Extract the (X, Y) coordinate from the center of the cell holding the provided text.  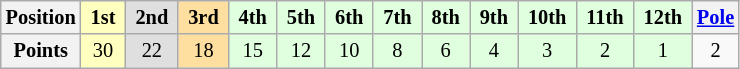
12th (663, 17)
10th (547, 17)
3 (547, 51)
4th (253, 17)
30 (104, 51)
1st (104, 17)
9th (494, 17)
7th (397, 17)
10 (349, 51)
5th (301, 17)
18 (203, 51)
8th (446, 17)
Position (41, 17)
1 (663, 51)
15 (253, 51)
Pole (716, 17)
6th (349, 17)
3rd (203, 17)
4 (494, 51)
Points (41, 51)
6 (446, 51)
22 (152, 51)
12 (301, 51)
11th (604, 17)
2nd (152, 17)
8 (397, 51)
